Scan for the cell matching the given text and deliver its [x, y] coordinate at center. 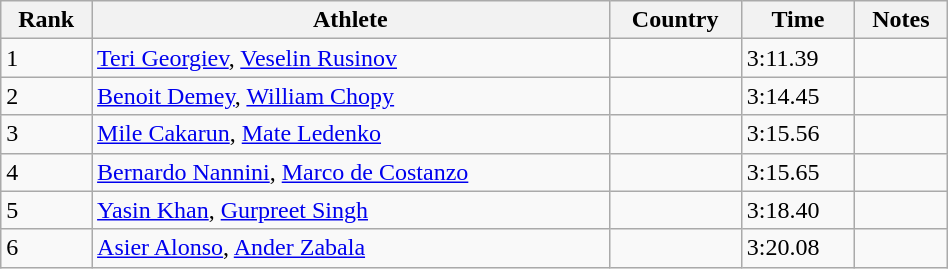
6 [46, 248]
Asier Alonso, Ander Zabala [350, 248]
1 [46, 58]
Country [675, 20]
Mile Cakarun, Mate Ledenko [350, 134]
3:11.39 [798, 58]
Bernardo Nannini, Marco de Costanzo [350, 172]
2 [46, 96]
4 [46, 172]
3:15.56 [798, 134]
Notes [902, 20]
5 [46, 210]
Yasin Khan, Gurpreet Singh [350, 210]
3:15.65 [798, 172]
3:20.08 [798, 248]
Time [798, 20]
Rank [46, 20]
Benoit Demey, William Chopy [350, 96]
Athlete [350, 20]
3:18.40 [798, 210]
3:14.45 [798, 96]
3 [46, 134]
Teri Georgiev, Veselin Rusinov [350, 58]
